Provide the [X, Y] coordinate of the cell's center where the given text is located.  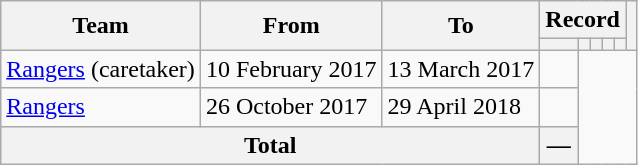
Team [101, 26]
Rangers [101, 107]
Rangers (caretaker) [101, 69]
To [461, 26]
Total [270, 145]
From [291, 26]
26 October 2017 [291, 107]
— [559, 145]
29 April 2018 [461, 107]
Record [583, 20]
13 March 2017 [461, 69]
10 February 2017 [291, 69]
